Determine the (x, y) coordinate at the center of the cell enclosing the given text.  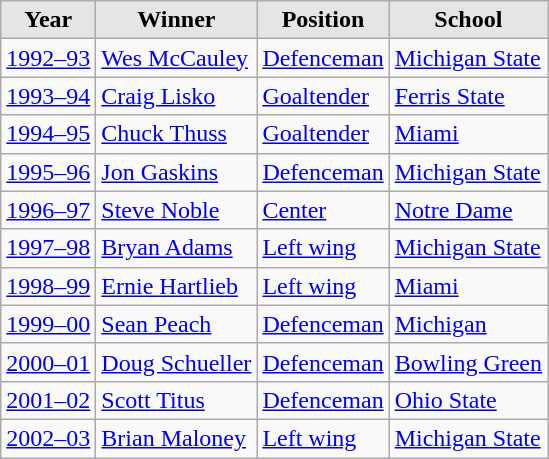
2002–03 (48, 438)
Wes McCauley (176, 58)
Brian Maloney (176, 438)
Steve Noble (176, 210)
Craig Lisko (176, 96)
1993–94 (48, 96)
2001–02 (48, 400)
Year (48, 20)
1992–93 (48, 58)
Sean Peach (176, 324)
2000–01 (48, 362)
Winner (176, 20)
1997–98 (48, 248)
Bowling Green (468, 362)
Michigan (468, 324)
1999–00 (48, 324)
Bryan Adams (176, 248)
School (468, 20)
1996–97 (48, 210)
Jon Gaskins (176, 172)
1995–96 (48, 172)
Scott Titus (176, 400)
Ohio State (468, 400)
Position (323, 20)
Chuck Thuss (176, 134)
1998–99 (48, 286)
Center (323, 210)
Ferris State (468, 96)
Ernie Hartlieb (176, 286)
Doug Schueller (176, 362)
1994–95 (48, 134)
Notre Dame (468, 210)
